Return the (x, y) coordinate for the center point of the cell that contains the specified text.  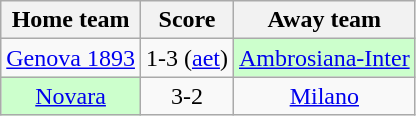
1-3 (aet) (186, 58)
Away team (324, 20)
Score (186, 20)
Home team (71, 20)
3-2 (186, 96)
Milano (324, 96)
Ambrosiana-Inter (324, 58)
Genova 1893 (71, 58)
Novara (71, 96)
